Detect which cell encompasses the target text, then output its [X, Y] center coordinate. 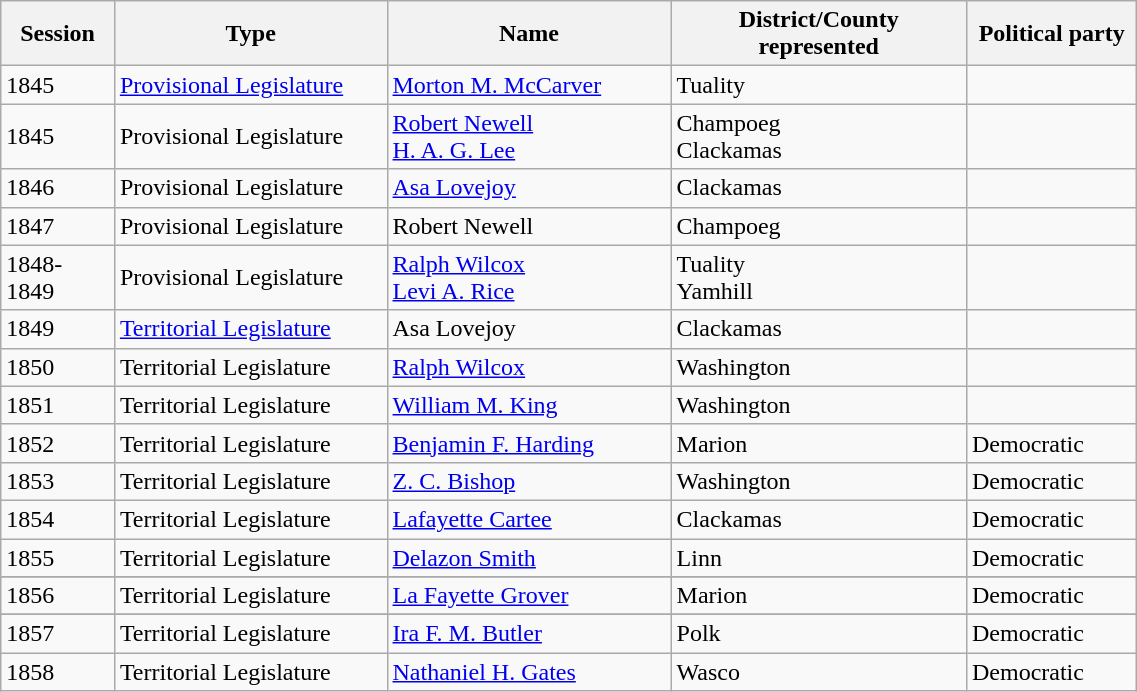
1850 [58, 367]
Nathaniel H. Gates [529, 672]
1856 [58, 596]
1847 [58, 226]
1852 [58, 443]
Benjamin F. Harding [529, 443]
1858 [58, 672]
TualityYamhill [818, 278]
Ralph WilcoxLevi A. Rice [529, 278]
1854 [58, 519]
William M. King [529, 405]
Ira F. M. Butler [529, 634]
1848-1849 [58, 278]
Delazon Smith [529, 557]
1846 [58, 188]
Tuality [818, 85]
Z. C. Bishop [529, 481]
Robert NewellH. A. G. Lee [529, 136]
Session [58, 34]
Wasco [818, 672]
1849 [58, 329]
Type [250, 34]
1853 [58, 481]
Robert Newell [529, 226]
Name [529, 34]
Polk [818, 634]
Morton M. McCarver [529, 85]
Champoeg [818, 226]
ChampoegClackamas [818, 136]
Linn [818, 557]
Lafayette Cartee [529, 519]
Political party [1051, 34]
1851 [58, 405]
1857 [58, 634]
La Fayette Grover [529, 596]
1855 [58, 557]
Ralph Wilcox [529, 367]
District/County represented [818, 34]
